Find where the given text appears and provide that cell's center as (x, y) coordinate. 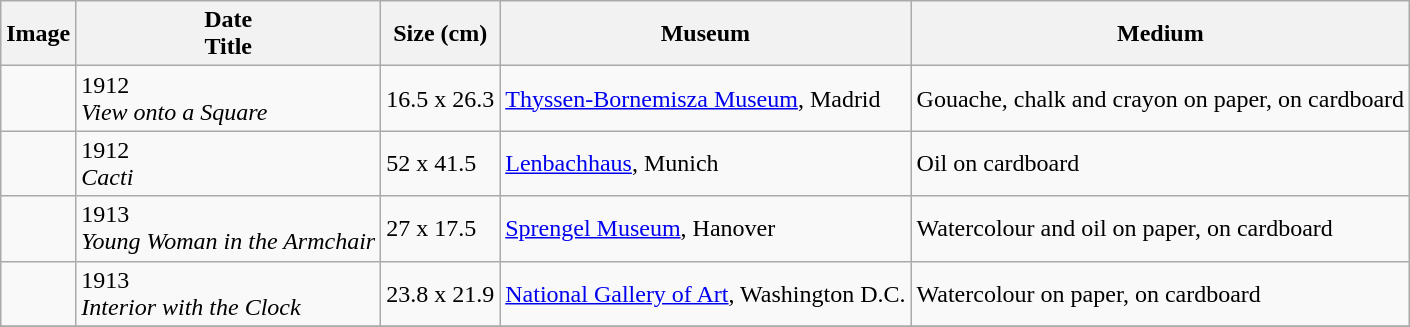
Thyssen-Bornemisza Museum, Madrid (706, 98)
Oil on cardboard (1160, 164)
Lenbachhaus, Munich (706, 164)
Museum (706, 34)
Watercolour on paper, on cardboard (1160, 294)
DateTitle (228, 34)
Image (38, 34)
1912View onto a Square (228, 98)
52 x 41.5 (440, 164)
Watercolour and oil on paper, on cardboard (1160, 228)
Size (cm) (440, 34)
1913Young Woman in the Armchair (228, 228)
Gouache, chalk and crayon on paper, on cardboard (1160, 98)
1912Cacti (228, 164)
National Gallery of Art, Washington D.C. (706, 294)
16.5 x 26.3 (440, 98)
1913Interior with the Clock (228, 294)
Sprengel Museum, Hanover (706, 228)
27 x 17.5 (440, 228)
23.8 x 21.9 (440, 294)
Medium (1160, 34)
